Detect which cell encompasses the target text, then output its [X, Y] center coordinate. 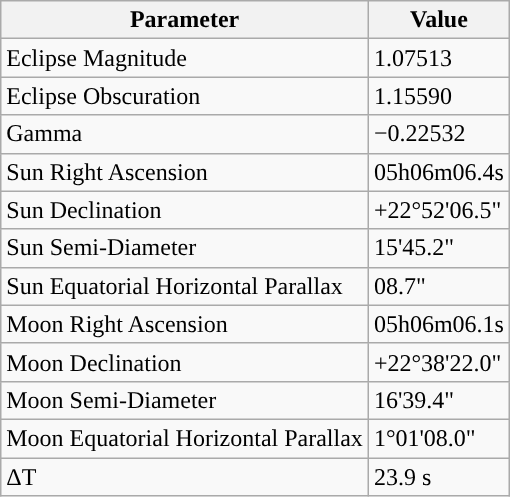
Sun Right Ascension [185, 172]
Moon Equatorial Horizontal Parallax [185, 438]
08.7" [438, 286]
+22°38'22.0" [438, 362]
Sun Declination [185, 210]
Eclipse Magnitude [185, 58]
1.15590 [438, 96]
Gamma [185, 134]
05h06m06.1s [438, 324]
Moon Semi-Diameter [185, 400]
05h06m06.4s [438, 172]
+22°52'06.5" [438, 210]
−0.22532 [438, 134]
Moon Right Ascension [185, 324]
15'45.2" [438, 248]
Sun Semi-Diameter [185, 248]
Moon Declination [185, 362]
Sun Equatorial Horizontal Parallax [185, 286]
1.07513 [438, 58]
Value [438, 20]
Parameter [185, 20]
Eclipse Obscuration [185, 96]
1°01'08.0" [438, 438]
16'39.4" [438, 400]
23.9 s [438, 477]
ΔT [185, 477]
